Pinpoint the cell where the given text exists, returning its [x, y] midpoint coordinate. 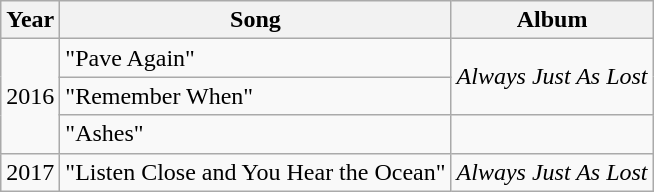
"Pave Again" [256, 58]
"Ashes" [256, 134]
"Remember When" [256, 96]
"Listen Close and You Hear the Ocean" [256, 172]
2017 [30, 172]
Song [256, 20]
2016 [30, 96]
Year [30, 20]
Album [552, 20]
